Provide the (x, y) coordinate of the cell's center where the given text is located.  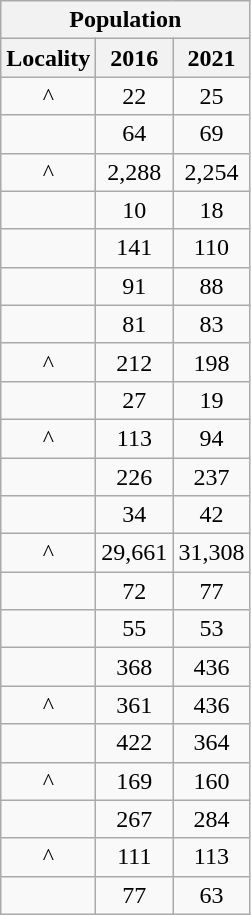
22 (134, 96)
160 (212, 781)
226 (134, 477)
83 (212, 324)
42 (212, 515)
55 (134, 629)
53 (212, 629)
169 (134, 781)
364 (212, 743)
34 (134, 515)
2016 (134, 58)
Population (126, 20)
94 (212, 438)
10 (134, 210)
31,308 (212, 553)
2,254 (212, 172)
25 (212, 96)
72 (134, 591)
64 (134, 134)
27 (134, 400)
361 (134, 705)
198 (212, 362)
2,288 (134, 172)
237 (212, 477)
18 (212, 210)
2021 (212, 58)
368 (134, 667)
212 (134, 362)
267 (134, 819)
284 (212, 819)
29,661 (134, 553)
Locality (48, 58)
141 (134, 248)
69 (212, 134)
91 (134, 286)
63 (212, 895)
111 (134, 857)
88 (212, 286)
81 (134, 324)
19 (212, 400)
110 (212, 248)
422 (134, 743)
